Determine the [X, Y] coordinate at the center of the cell enclosing the given text.  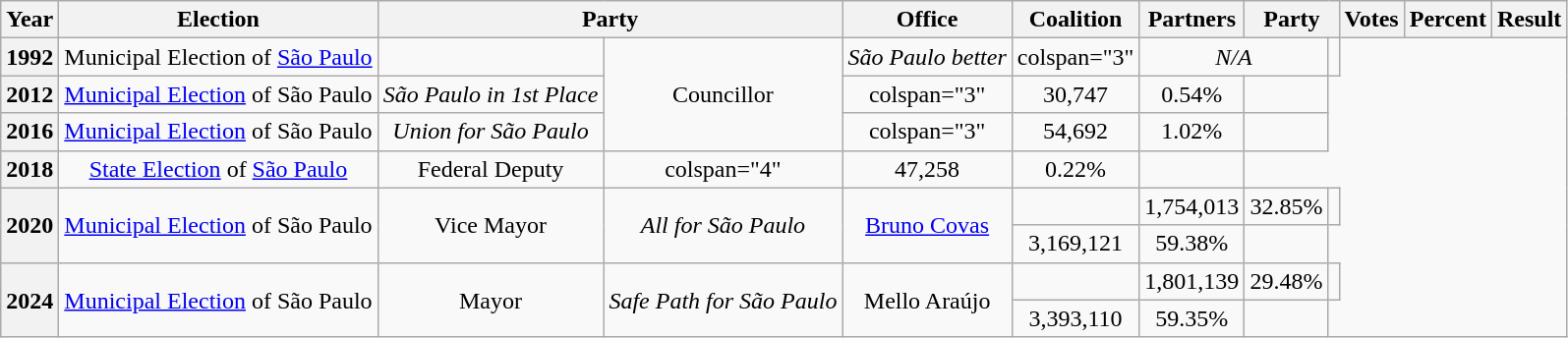
1992 [29, 57]
59.35% [1191, 318]
2018 [29, 169]
1.02% [1191, 132]
Union for São Paulo [491, 132]
Councillor [724, 94]
3,393,110 [1075, 318]
Federal Deputy [491, 169]
59.38% [1191, 244]
2020 [29, 225]
All for São Paulo [724, 225]
Safe Path for São Paulo [724, 300]
colspan="4" [724, 169]
São Paulo better [927, 57]
54,692 [1075, 132]
Office [927, 20]
2016 [29, 132]
Election [218, 20]
47,258 [927, 169]
29.48% [1286, 281]
Partners [1191, 20]
30,747 [1075, 94]
0.54% [1191, 94]
0.22% [1075, 169]
32.85% [1286, 206]
1,754,013 [1191, 206]
State Election of São Paulo [218, 169]
Mayor [491, 300]
Vice Mayor [491, 225]
Mello Araújo [927, 300]
N/A [1234, 57]
2012 [29, 94]
Year [29, 20]
São Paulo in 1st Place [491, 94]
Result [1529, 20]
2024 [29, 300]
3,169,121 [1075, 244]
Bruno Covas [927, 225]
1,801,139 [1191, 281]
Percent [1447, 20]
Votes [1371, 20]
Coalition [1075, 20]
